Identify which cell holds the provided text, then report its (X, Y) central coordinate. 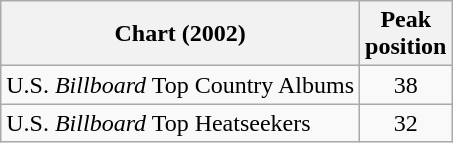
U.S. Billboard Top Heatseekers (180, 123)
32 (406, 123)
U.S. Billboard Top Country Albums (180, 85)
Peakposition (406, 34)
38 (406, 85)
Chart (2002) (180, 34)
